Determine the [X, Y] coordinate at the center of the cell enclosing the given text.  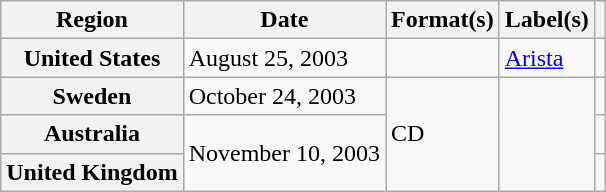
Date [284, 20]
November 10, 2003 [284, 153]
October 24, 2003 [284, 96]
August 25, 2003 [284, 58]
Australia [92, 134]
CD [443, 134]
Label(s) [546, 20]
Region [92, 20]
Format(s) [443, 20]
Sweden [92, 96]
United Kingdom [92, 172]
Arista [546, 58]
United States [92, 58]
